For the text-containing cell, return its midpoint in (X, Y) coordinate format. 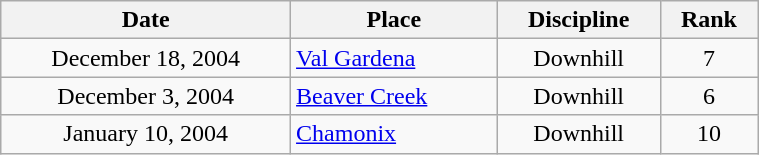
Discipline (578, 20)
7 (708, 58)
Chamonix (394, 134)
Val Gardena (394, 58)
Rank (708, 20)
Place (394, 20)
December 18, 2004 (146, 58)
Beaver Creek (394, 96)
6 (708, 96)
January 10, 2004 (146, 134)
Date (146, 20)
10 (708, 134)
December 3, 2004 (146, 96)
